Return the (X, Y) coordinate for the center point of the cell that contains the specified text.  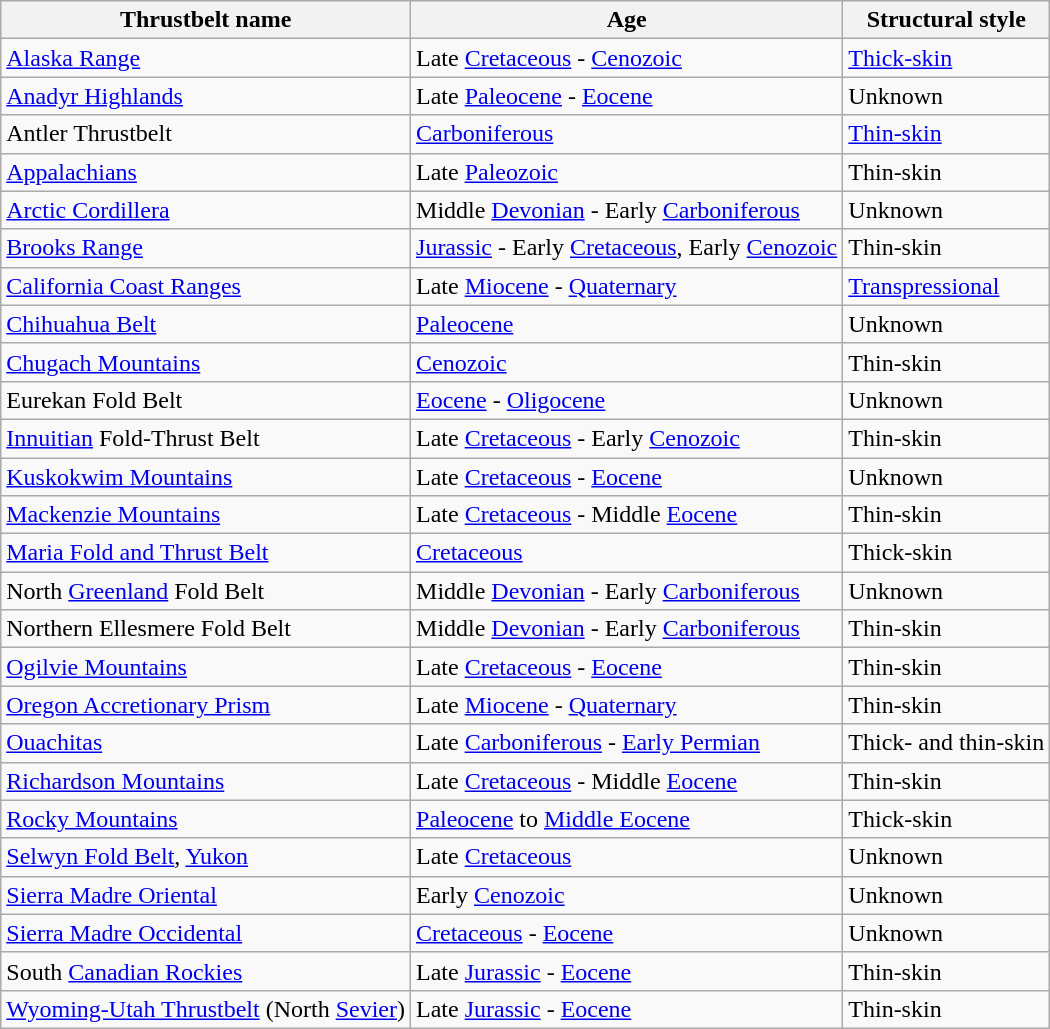
Selwyn Fold Belt, Yukon (206, 857)
Transpressional (946, 286)
Cretaceous (627, 553)
Cretaceous - Eocene (627, 933)
Age (627, 20)
Northern Ellesmere Fold Belt (206, 629)
Mackenzie Mountains (206, 515)
Wyoming-Utah Thrustbelt (North Sevier) (206, 1009)
Ogilvie Mountains (206, 667)
Late Paleozoic (627, 172)
Late Cretaceous (627, 857)
California Coast Ranges (206, 286)
North Greenland Fold Belt (206, 591)
Carboniferous (627, 134)
Cenozoic (627, 362)
Late Paleocene - Eocene (627, 96)
Kuskokwim Mountains (206, 477)
Chugach Mountains (206, 362)
Paleocene (627, 324)
Late Carboniferous - Early Permian (627, 743)
Thick- and thin-skin (946, 743)
Antler Thrustbelt (206, 134)
Innuitian Fold-Thrust Belt (206, 438)
Arctic Cordillera (206, 210)
Eurekan Fold Belt (206, 400)
Ouachitas (206, 743)
Late Cretaceous - Cenozoic (627, 58)
Thrustbelt name (206, 20)
Appalachians (206, 172)
Anadyr Highlands (206, 96)
Alaska Range (206, 58)
Richardson Mountains (206, 781)
Late Cretaceous - Early Cenozoic (627, 438)
Chihuahua Belt (206, 324)
Sierra Madre Oriental (206, 895)
Structural style (946, 20)
Brooks Range (206, 248)
Oregon Accretionary Prism (206, 705)
Rocky Mountains (206, 819)
Jurassic - Early Cretaceous, Early Cenozoic (627, 248)
South Canadian Rockies (206, 971)
Paleocene to Middle Eocene (627, 819)
Eocene - Oligocene (627, 400)
Sierra Madre Occidental (206, 933)
Early Cenozoic (627, 895)
Maria Fold and Thrust Belt (206, 553)
